For the text-containing cell, return its midpoint in (X, Y) coordinate format. 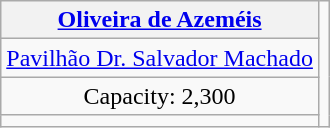
Capacity: 2,300 (160, 96)
Pavilhão Dr. Salvador Machado (160, 58)
Oliveira de Azeméis (160, 20)
